Scan for the cell matching the given text and deliver its [x, y] coordinate at center. 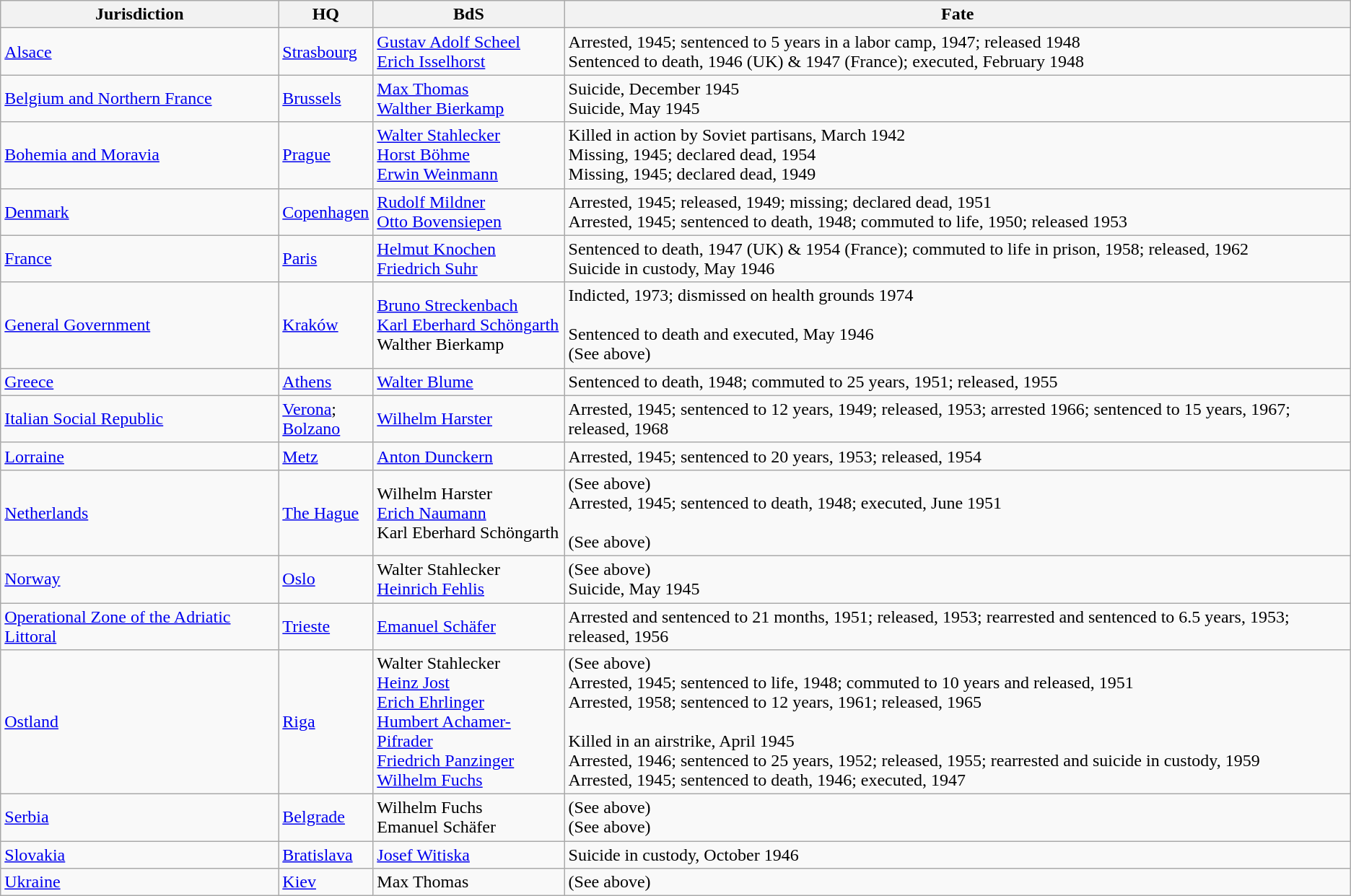
Bratislava [326, 855]
Indicted, 1973; dismissed on health grounds 1974Sentenced to death and executed, May 1946 (See above) [957, 325]
Walter StahleckerHeinz JostErich EhrlingerHumbert Achamer-PifraderFriedrich PanzingerWilhelm Fuchs [469, 722]
Serbia [140, 818]
Walter StahleckerHorst BöhmeErwin Weinmann [469, 155]
Ostland [140, 722]
Arrested, 1945; sentenced to 5 years in a labor camp, 1947; released 1948Sentenced to death, 1946 (UK) & 1947 (France); executed, February 1948 [957, 52]
Bohemia and Moravia [140, 155]
Helmut KnochenFriedrich Suhr [469, 258]
Italian Social Republic [140, 418]
Sentenced to death, 1948; commuted to 25 years, 1951; released, 1955 [957, 382]
(See above)Suicide, May 1945 [957, 579]
(See above)(See above) [957, 818]
Riga [326, 722]
Athens [326, 382]
Metz [326, 456]
Killed in action by Soviet partisans, March 1942Missing, 1945; declared dead, 1954Missing, 1945; declared dead, 1949 [957, 155]
Kraków [326, 325]
Operational Zone of the Adriatic Littoral [140, 626]
Lorraine [140, 456]
HQ [326, 14]
Copenhagen [326, 212]
Emanuel Schäfer [469, 626]
Netherlands [140, 512]
Anton Dunckern [469, 456]
Wilhelm HarsterErich NaumannKarl Eberhard Schöngarth [469, 512]
Belgrade [326, 818]
The Hague [326, 512]
Arrested and sentenced to 21 months, 1951; released, 1953; rearrested and sentenced to 6.5 years, 1953; released, 1956 [957, 626]
Suicide, December 1945Suicide, May 1945 [957, 98]
Oslo [326, 579]
Walter Blume [469, 382]
Slovakia [140, 855]
Ukraine [140, 882]
Walter StahleckerHeinrich Fehlis [469, 579]
Paris [326, 258]
Alsace [140, 52]
(See above) [957, 882]
Wilhelm Harster [469, 418]
Josef Witiska [469, 855]
Gustav Adolf ScheelErich Isselhorst [469, 52]
Rudolf MildnerOtto Bovensiepen [469, 212]
(See above)Arrested, 1945; sentenced to death, 1948; executed, June 1951(See above) [957, 512]
Arrested, 1945; released, 1949; missing; declared dead, 1951Arrested, 1945; sentenced to death, 1948; commuted to life, 1950; released 1953 [957, 212]
Kiev [326, 882]
Jurisdiction [140, 14]
Wilhelm FuchsEmanuel Schäfer [469, 818]
Denmark [140, 212]
Max Thomas [469, 882]
Fate [957, 14]
Brussels [326, 98]
BdS [469, 14]
Max ThomasWalther Bierkamp [469, 98]
Norway [140, 579]
General Government [140, 325]
France [140, 258]
Sentenced to death, 1947 (UK) & 1954 (France); commuted to life in prison, 1958; released, 1962Suicide in custody, May 1946 [957, 258]
Strasbourg [326, 52]
Arrested, 1945; sentenced to 20 years, 1953; released, 1954 [957, 456]
Bruno StreckenbachKarl Eberhard SchöngarthWalther Bierkamp [469, 325]
Prague [326, 155]
Greece [140, 382]
Trieste [326, 626]
Belgium and Northern France [140, 98]
Suicide in custody, October 1946 [957, 855]
Arrested, 1945; sentenced to 12 years, 1949; released, 1953; arrested 1966; sentenced to 15 years, 1967; released, 1968 [957, 418]
Verona;Bolzano [326, 418]
